Return (x, y) of the center of cell containing provided text 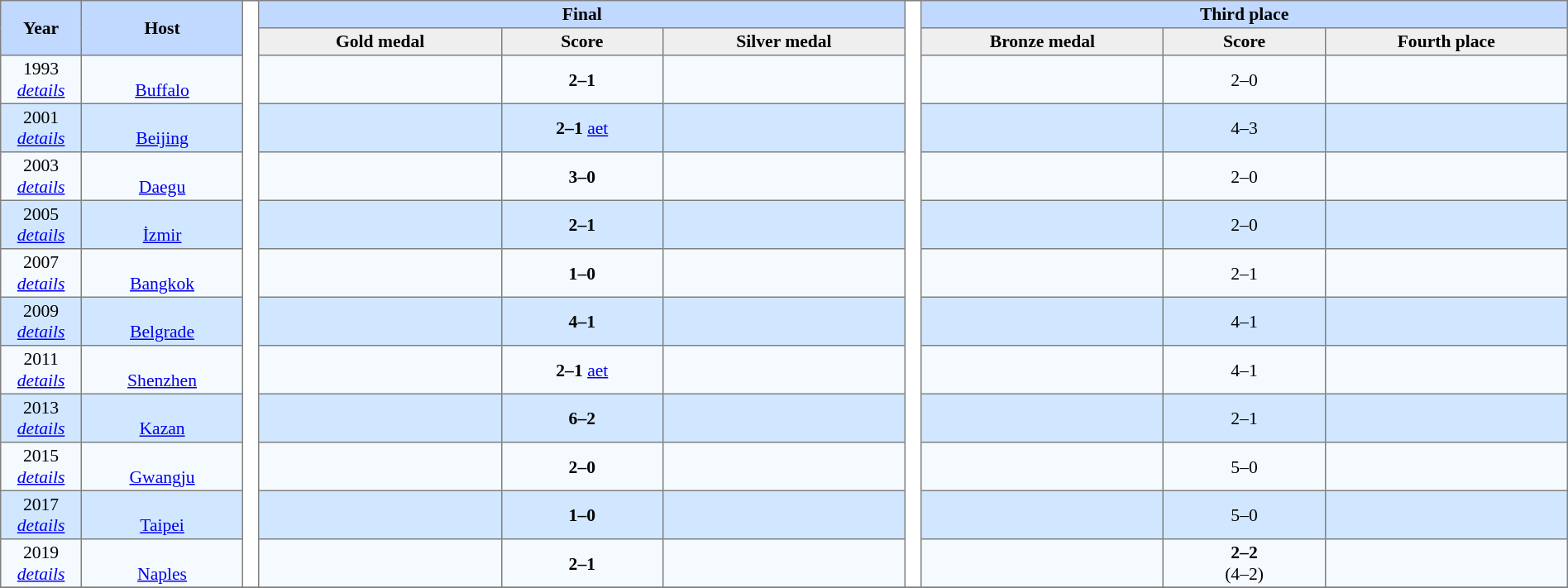
2007 details (41, 273)
2019 details (41, 563)
6–2 (582, 418)
Bronze medal (1042, 41)
3–0 (582, 176)
Bangkok (162, 273)
Beijing (162, 127)
Host (162, 28)
2017 details (41, 514)
Daegu (162, 176)
Kazan (162, 418)
Third place (1244, 15)
Gwangju (162, 466)
Fourth place (1446, 41)
4–3 (1244, 127)
2–2(4–2) (1244, 563)
Silver medal (784, 41)
2005 details (41, 224)
Belgrade (162, 321)
2009 details (41, 321)
2003 details (41, 176)
Final (582, 15)
Year (41, 28)
2011 details (41, 370)
Naples (162, 563)
2013 details (41, 418)
Shenzhen (162, 370)
2001 details (41, 127)
İzmir (162, 224)
Gold medal (380, 41)
Taipei (162, 514)
Buffalo (162, 79)
2015 details (41, 466)
1993 details (41, 79)
